Identify which cell holds the provided text, then report its [x, y] central coordinate. 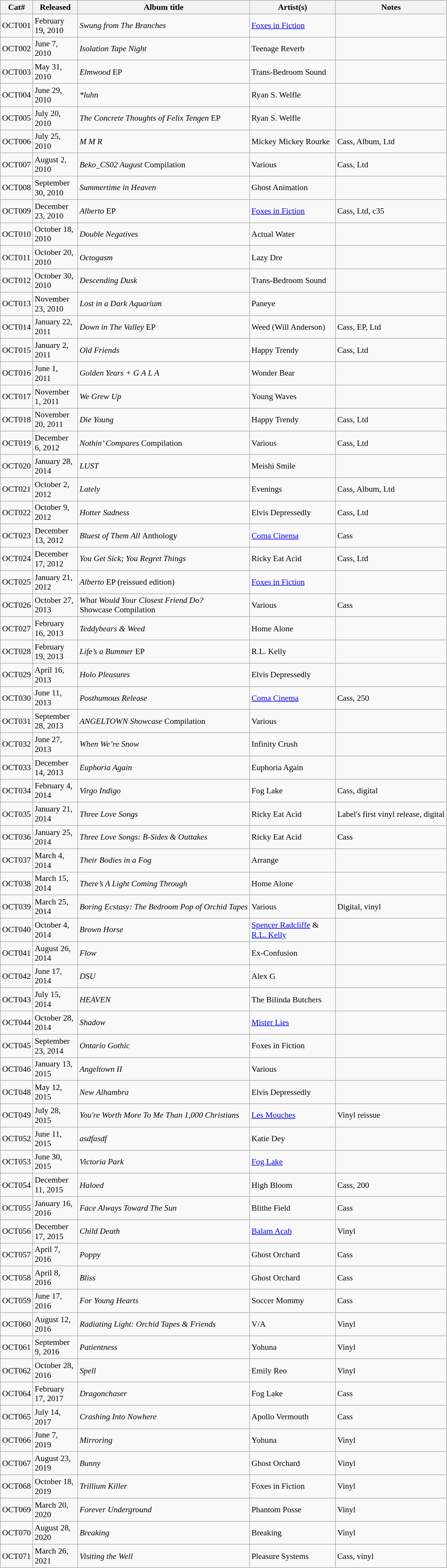
Bliss [164, 1278]
February 17, 2017 [55, 1394]
OCT025 [17, 582]
Artist(s) [293, 7]
November 20, 2011 [55, 420]
June 17, 2016 [55, 1301]
Haloed [164, 1185]
Virgo Indigo [164, 791]
OCT036 [17, 837]
The Concrete Thoughts of Felix Tengen EP [164, 118]
OCT039 [17, 907]
Cass, Ltd, c35 [391, 211]
Alex G [293, 977]
June 17, 2014 [55, 977]
Arrange [293, 860]
OCT016 [17, 373]
March 20, 2020 [55, 1510]
June 7, 2019 [55, 1440]
Evenings [293, 489]
OCT057 [17, 1254]
You Get Sick; You Regret Things [164, 559]
OCT055 [17, 1208]
OCT070 [17, 1533]
October 18, 2019 [55, 1486]
Cass, vinyl [391, 1556]
Les Mouches [293, 1115]
OCT019 [17, 443]
HEAVEN [164, 999]
OCT031 [17, 722]
August 2, 2010 [55, 165]
OCT066 [17, 1440]
January 25, 2014 [55, 837]
April 7, 2016 [55, 1254]
March 25, 2014 [55, 907]
Lost in a Dark Aquarium [164, 304]
Emily Reo [293, 1370]
Meishi Smile [293, 466]
July 28, 2015 [55, 1115]
OCT026 [17, 605]
June 7, 2010 [55, 49]
OCT020 [17, 466]
OCT001 [17, 26]
February 16, 2013 [55, 628]
Mirroring [164, 1440]
For Young Hearts [164, 1301]
ANGELTOWN Showcase Compilation [164, 722]
OCT032 [17, 744]
Bluest of Them All Anthology [164, 536]
Cass, digital [391, 791]
January 2, 2011 [55, 351]
August 12, 2016 [55, 1324]
Nothin’ Compares Compilation [164, 443]
Ontario Gothic [164, 1046]
OCT049 [17, 1115]
OCT018 [17, 420]
Wonder Bear [293, 373]
Angeltown II [164, 1069]
Paneye [293, 304]
OCT013 [17, 304]
Flow [164, 953]
Dragonchaser [164, 1394]
December 11, 2015 [55, 1185]
December 17, 2015 [55, 1231]
Spencer Radcliffe & R.L. Kelly [293, 930]
OCT007 [17, 165]
October 2, 2012 [55, 489]
Their Bodies in a Fog [164, 860]
Spell [164, 1370]
October 28, 2016 [55, 1370]
Victoria Park [164, 1162]
April 16, 2013 [55, 675]
January 16, 2016 [55, 1208]
OCT034 [17, 791]
OCT028 [17, 652]
Weed (Will Anderson) [293, 327]
OCT056 [17, 1231]
Double Negatives [164, 234]
Old Friends [164, 351]
Patientness [164, 1348]
Young Waves [293, 397]
Alberto EP [164, 211]
OCT015 [17, 351]
asdfasdf [164, 1139]
V/A [293, 1324]
January 21, 2014 [55, 814]
February 19, 2010 [55, 26]
Cass, 200 [391, 1185]
OCT071 [17, 1556]
Blithe Field [293, 1208]
March 26, 2021 [55, 1556]
May 12, 2015 [55, 1093]
Mister Lies [293, 1023]
The Bilinda Butchers [293, 999]
June 30, 2015 [55, 1162]
OCT052 [17, 1139]
OCT037 [17, 860]
OCT041 [17, 953]
October 28, 2014 [55, 1023]
OCT024 [17, 559]
New Alhambra [164, 1093]
May 31, 2010 [55, 72]
Shadow [164, 1023]
Three Love Songs: B-Sides & Outtakes [164, 837]
August 28, 2020 [55, 1533]
September 9, 2016 [55, 1348]
High Bloom [293, 1185]
December 14, 2013 [55, 768]
OCT053 [17, 1162]
October 18, 2010 [55, 234]
February 19, 2013 [55, 652]
Trillium Killer [164, 1486]
April 8, 2016 [55, 1278]
OCT043 [17, 999]
January 21, 2012 [55, 582]
Ex-Confusion [293, 953]
Boring Ecstasy: The Bedroom Pop of Orchid Tapes [164, 907]
March 4, 2014 [55, 860]
July 15, 2014 [55, 999]
OCT068 [17, 1486]
Swung from The Branches [164, 26]
Radiating Light: Orchid Tapes & Friends [164, 1324]
OCT014 [17, 327]
Octogasm [164, 257]
Crashing Into Nowhere [164, 1417]
January 28, 2014 [55, 466]
Bunny [164, 1464]
There’s A Light Coming Through [164, 883]
June 11, 2013 [55, 698]
Soccer Mommy [293, 1301]
November 23, 2010 [55, 304]
December 17, 2012 [55, 559]
Pleasure Systems [293, 1556]
Teddybears & Weed [164, 628]
Cass, 250 [391, 698]
Released [55, 7]
Alberto EP (reissued edition) [164, 582]
Album title [164, 7]
June 1, 2011 [55, 373]
OCT008 [17, 188]
You're Worth More To Me Than 1,000 Christians [164, 1115]
Holo Pleasures [164, 675]
OCT021 [17, 489]
Golden Years + G A L A [164, 373]
Die Young [164, 420]
OCT065 [17, 1417]
Elmwood EP [164, 72]
October 4, 2014 [55, 930]
Posthumous Release [164, 698]
September 23, 2014 [55, 1046]
October 20, 2010 [55, 257]
Three Love Songs [164, 814]
Balam Acab [293, 1231]
OCT069 [17, 1510]
Down in The Valley EP [164, 327]
OCT062 [17, 1370]
Brown Horse [164, 930]
M M R [164, 141]
OCT045 [17, 1046]
OCT027 [17, 628]
September 30, 2010 [55, 188]
OCT040 [17, 930]
Isolation Tape Night [164, 49]
Vinyl reissue [391, 1115]
August 23, 2019 [55, 1464]
OCT038 [17, 883]
OCT010 [17, 234]
December 13, 2012 [55, 536]
OCT067 [17, 1464]
OCT017 [17, 397]
Teenage Reverb [293, 49]
OCT064 [17, 1394]
OCT058 [17, 1278]
OCT033 [17, 768]
July 14, 2017 [55, 1417]
OCT060 [17, 1324]
October 27, 2013 [55, 605]
November 1, 2011 [55, 397]
OCT009 [17, 211]
Cass, EP, Ltd [391, 327]
Forever Underground [164, 1510]
July 20, 2010 [55, 118]
OCT006 [17, 141]
OCT054 [17, 1185]
June 27, 2013 [55, 744]
July 25, 2010 [55, 141]
February 4, 2014 [55, 791]
OCT011 [17, 257]
October 9, 2012 [55, 512]
R.L. Kelly [293, 652]
March 15, 2014 [55, 883]
October 30, 2010 [55, 281]
OCT012 [17, 281]
December 23, 2010 [55, 211]
Ghost Animation [293, 188]
September 28, 2013 [55, 722]
Notes [391, 7]
Infinity Crush [293, 744]
What Would Your Closest Friend Do? Showcase Compilation [164, 605]
Cat# [17, 7]
OCT035 [17, 814]
Label's first vinyl release, digital [391, 814]
Life’s a Bummer EP [164, 652]
OCT002 [17, 49]
Hotter Sadness [164, 512]
Apollo Vermouth [293, 1417]
OCT048 [17, 1093]
Descending Dusk [164, 281]
OCT005 [17, 118]
Child Death [164, 1231]
OCT042 [17, 977]
Face Always Toward The Sun [164, 1208]
OCT046 [17, 1069]
OCT023 [17, 536]
Beko_CS02 August Compilation [164, 165]
OCT059 [17, 1301]
When We’re Snow [164, 744]
August 26, 2014 [55, 953]
Phantom Posse [293, 1510]
Visiting the Well [164, 1556]
Actual Water [293, 234]
June 11, 2015 [55, 1139]
Lazy Dre [293, 257]
OCT029 [17, 675]
December 6, 2012 [55, 443]
OCT044 [17, 1023]
DSU [164, 977]
We Grew Up [164, 397]
January 22, 2011 [55, 327]
Lately [164, 489]
Mickey Mickey Rourke [293, 141]
OCT030 [17, 698]
LUST [164, 466]
Poppy [164, 1254]
*luhn [164, 95]
January 13, 2015 [55, 1069]
Digital, vinyl [391, 907]
Katie Dey [293, 1139]
OCT003 [17, 72]
June 29, 2010 [55, 95]
Summertime in Heaven [164, 188]
OCT022 [17, 512]
OCT004 [17, 95]
OCT061 [17, 1348]
